Provide the (X, Y) coordinate of the cell's center where the given text is located.  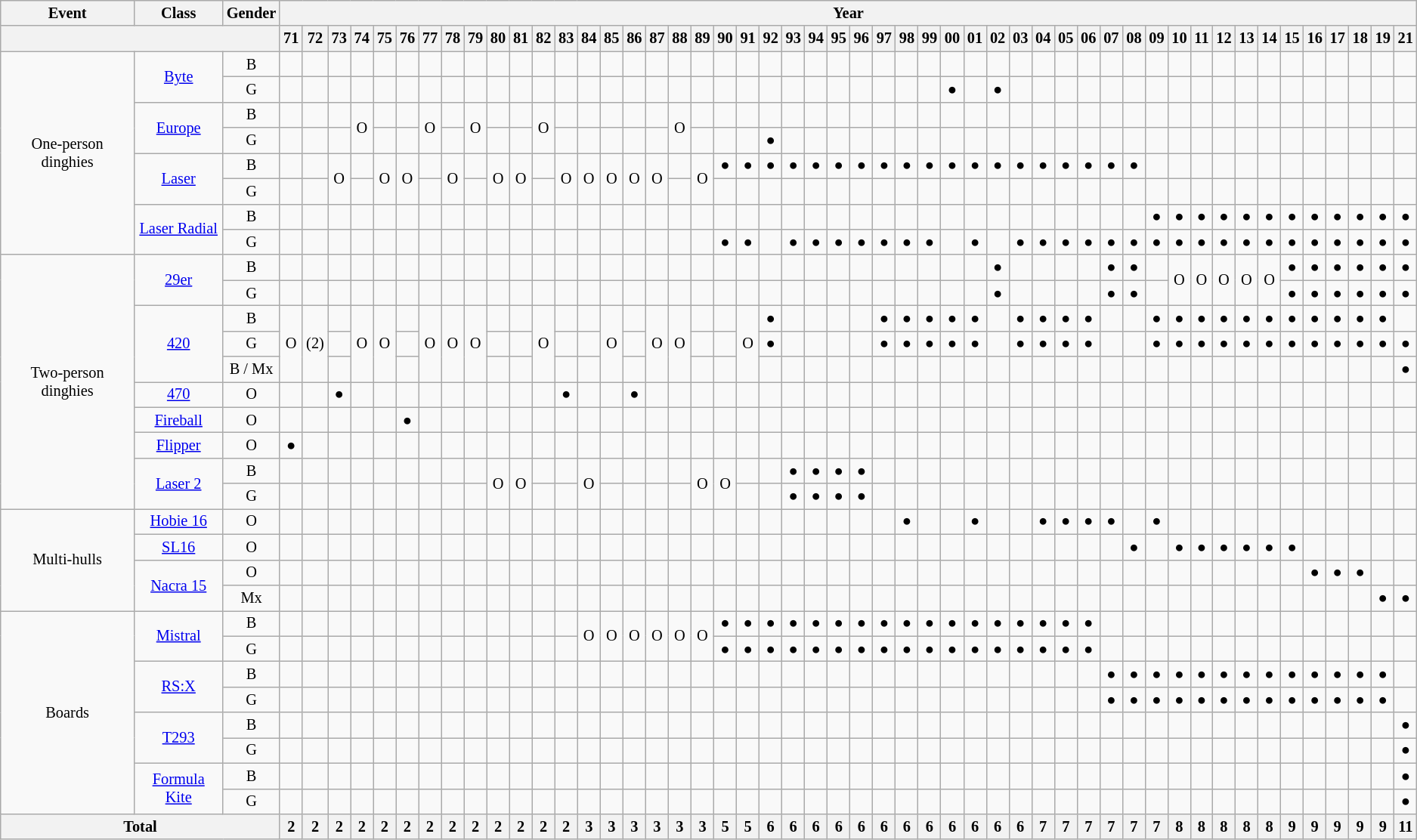
Laser Radial (178, 230)
13 (1246, 39)
06 (1088, 39)
80 (498, 39)
04 (1043, 39)
98 (907, 39)
08 (1134, 39)
03 (1020, 39)
07 (1111, 39)
71 (291, 39)
85 (611, 39)
T293 (178, 737)
96 (862, 39)
02 (998, 39)
Event (68, 13)
87 (657, 39)
82 (543, 39)
Laser 2 (178, 483)
Year (848, 13)
470 (178, 394)
99 (930, 39)
95 (839, 39)
01 (975, 39)
Mistral (178, 636)
SL16 (178, 547)
Byte (178, 77)
91 (748, 39)
72 (314, 39)
16 (1315, 39)
Mx (251, 598)
19 (1383, 39)
18 (1360, 39)
10 (1179, 39)
(2) (314, 343)
93 (794, 39)
81 (521, 39)
92 (771, 39)
84 (589, 39)
17 (1338, 39)
Nacra 15 (178, 585)
79 (475, 39)
88 (679, 39)
420 (178, 343)
90 (726, 39)
Fireball (178, 420)
Boards (68, 712)
86 (634, 39)
97 (884, 39)
73 (339, 39)
Multi-hulls (68, 559)
Europe (178, 127)
76 (407, 39)
89 (702, 39)
77 (430, 39)
One-person dinghies (68, 153)
09 (1156, 39)
00 (952, 39)
Two-person dinghies (68, 382)
Gender (251, 13)
05 (1066, 39)
Class (178, 13)
Formula Kite (178, 789)
78 (453, 39)
29er (178, 279)
14 (1270, 39)
75 (385, 39)
74 (362, 39)
Laser (178, 178)
Total (141, 826)
12 (1224, 39)
Hobie 16 (178, 521)
RS:X (178, 686)
15 (1292, 39)
B / Mx (251, 369)
94 (816, 39)
83 (566, 39)
21 (1406, 39)
Flipper (178, 445)
